From the cell containing the given text, extract its center point as (x, y) coordinate. 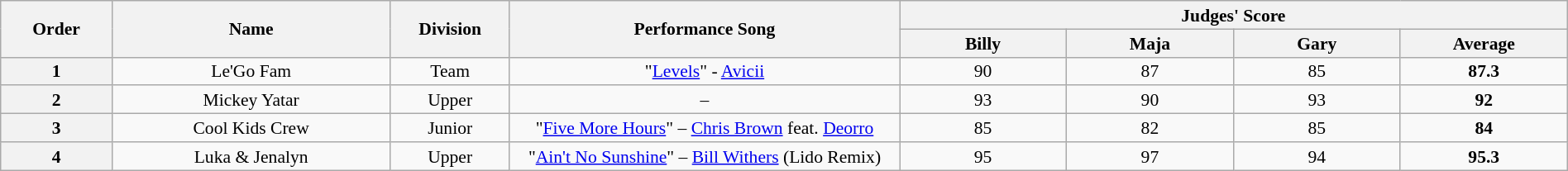
– (705, 100)
Billy (983, 43)
84 (1484, 128)
"Five More Hours" – Chris Brown feat. Deorro (705, 128)
4 (56, 156)
Junior (450, 128)
"Ain't No Sunshine" – Bill Withers (Lido Remix) (705, 156)
82 (1150, 128)
95 (983, 156)
Maja (1150, 43)
87 (1150, 71)
Cool Kids Crew (251, 128)
2 (56, 100)
Average (1484, 43)
Performance Song (705, 29)
87.3 (1484, 71)
Order (56, 29)
92 (1484, 100)
Judges' Score (1234, 15)
Division (450, 29)
1 (56, 71)
"Levels" - Avicii (705, 71)
Team (450, 71)
95.3 (1484, 156)
Luka & Jenalyn (251, 156)
97 (1150, 156)
Name (251, 29)
Mickey Yatar (251, 100)
Le'Go Fam (251, 71)
Gary (1317, 43)
94 (1317, 156)
3 (56, 128)
